Return (x, y) of the center of cell containing provided text 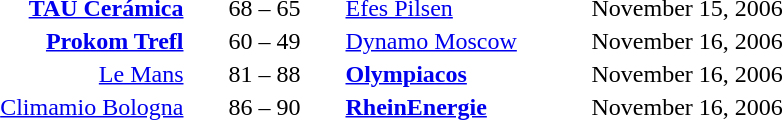
Dynamo Moscow (466, 41)
81 – 88 (264, 74)
Olympiacos (466, 74)
60 – 49 (264, 41)
